Extract the [x, y] coordinate from the center of the cell holding the provided text.  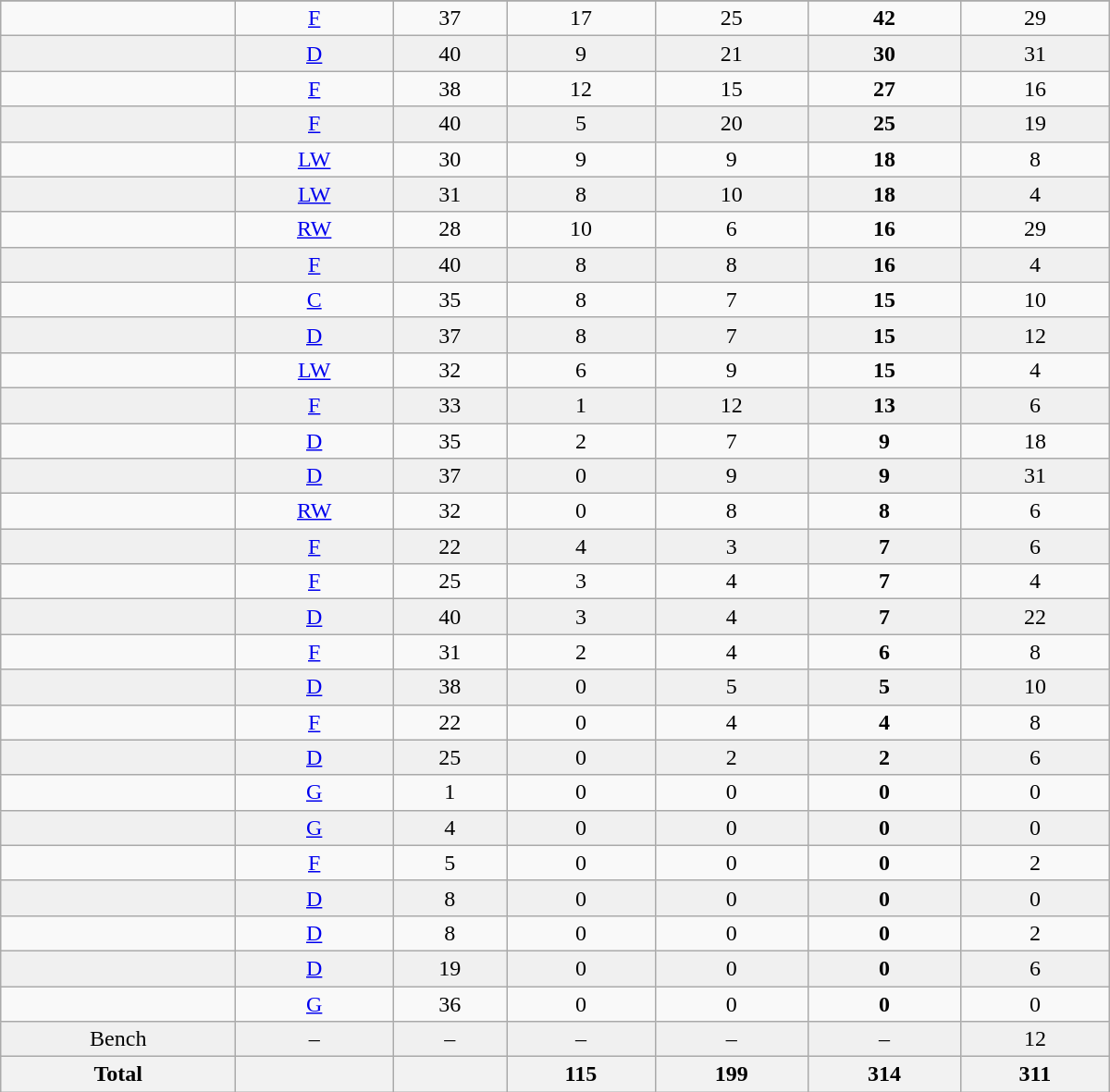
42 [884, 18]
33 [450, 405]
36 [450, 1003]
C [314, 300]
17 [581, 18]
20 [731, 124]
Bench [118, 1039]
199 [731, 1074]
21 [731, 54]
Total [118, 1074]
311 [1036, 1074]
13 [884, 405]
28 [450, 229]
115 [581, 1074]
314 [884, 1074]
27 [884, 89]
